Output the [x, y] coordinate of the center of the cell containing the given text.  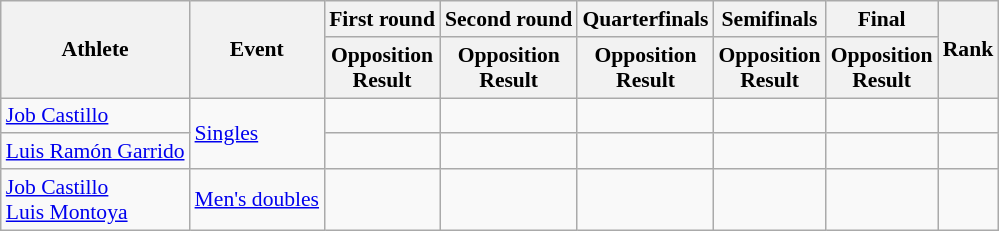
Final [882, 19]
Job CastilloLuis Montoya [96, 200]
Semifinals [769, 19]
Athlete [96, 50]
Men's doubles [258, 200]
Luis Ramón Garrido [96, 152]
Event [258, 50]
Job Castillo [96, 116]
Second round [509, 19]
First round [382, 19]
Quarterfinals [645, 19]
Rank [968, 50]
Singles [258, 134]
